Extract the [x, y] coordinate from the center of the cell holding the provided text.  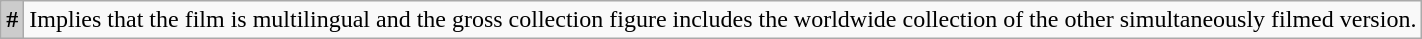
# [12, 20]
Implies that the film is multilingual and the gross collection figure includes the worldwide collection of the other simultaneously filmed version. [723, 20]
